From the cell containing the given text, extract its center point as (X, Y) coordinate. 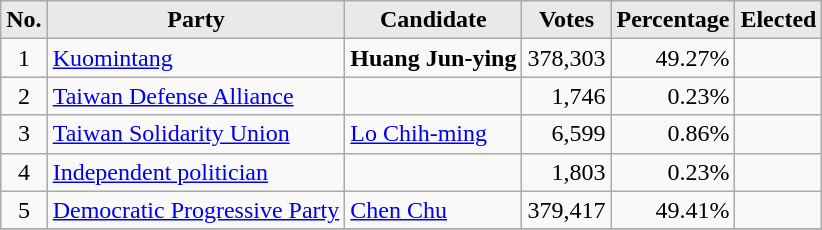
379,417 (566, 210)
3 (24, 134)
Elected (778, 20)
Taiwan Solidarity Union (196, 134)
2 (24, 96)
49.41% (673, 210)
Kuomintang (196, 58)
Votes (566, 20)
1,746 (566, 96)
Candidate (434, 20)
Percentage (673, 20)
4 (24, 172)
1,803 (566, 172)
378,303 (566, 58)
5 (24, 210)
1 (24, 58)
Taiwan Defense Alliance (196, 96)
Party (196, 20)
Independent politician (196, 172)
0.86% (673, 134)
49.27% (673, 58)
Lo Chih-ming (434, 134)
Democratic Progressive Party (196, 210)
Chen Chu (434, 210)
No. (24, 20)
Huang Jun-ying (434, 58)
6,599 (566, 134)
